Identify which cell holds the provided text, then report its [x, y] central coordinate. 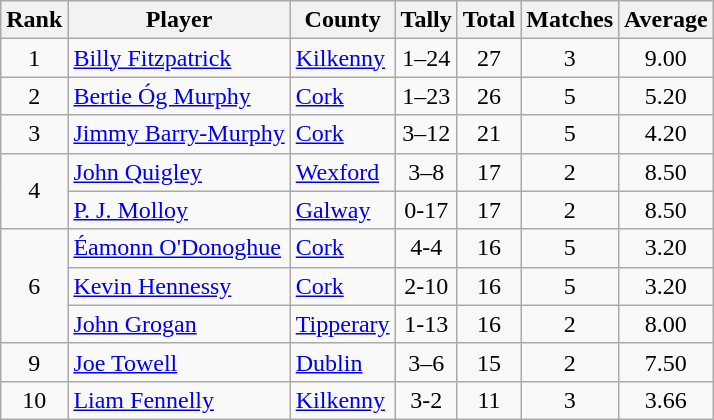
Billy Fitzpatrick [179, 58]
Matches [570, 20]
Jimmy Barry-Murphy [179, 134]
4 [34, 191]
27 [489, 58]
11 [489, 400]
3–12 [426, 134]
John Quigley [179, 172]
4-4 [426, 248]
Éamonn O'Donoghue [179, 248]
P. J. Molloy [179, 210]
Galway [342, 210]
9.00 [666, 58]
3–6 [426, 362]
Tally [426, 20]
8.00 [666, 324]
21 [489, 134]
1–23 [426, 96]
5.20 [666, 96]
1–24 [426, 58]
3.66 [666, 400]
Kevin Hennessy [179, 286]
Bertie Óg Murphy [179, 96]
7.50 [666, 362]
3-2 [426, 400]
9 [34, 362]
26 [489, 96]
Joe Towell [179, 362]
2-10 [426, 286]
Dublin [342, 362]
10 [34, 400]
6 [34, 286]
Wexford [342, 172]
3–8 [426, 172]
Tipperary [342, 324]
15 [489, 362]
0-17 [426, 210]
1 [34, 58]
Player [179, 20]
John Grogan [179, 324]
4.20 [666, 134]
1-13 [426, 324]
Liam Fennelly [179, 400]
Total [489, 20]
Average [666, 20]
Rank [34, 20]
County [342, 20]
